For the text-containing cell, return its midpoint in [x, y] coordinate format. 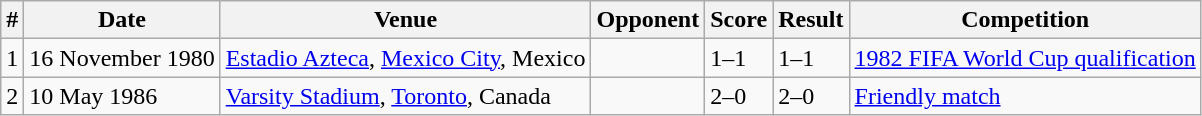
Competition [1025, 20]
# [12, 20]
1982 FIFA World Cup qualification [1025, 58]
Opponent [648, 20]
Venue [406, 20]
Date [122, 20]
Friendly match [1025, 96]
Estadio Azteca, Mexico City, Mexico [406, 58]
1 [12, 58]
10 May 1986 [122, 96]
2 [12, 96]
Score [739, 20]
Varsity Stadium, Toronto, Canada [406, 96]
16 November 1980 [122, 58]
Result [811, 20]
